Determine the [X, Y] coordinate at the center of the cell enclosing the given text.  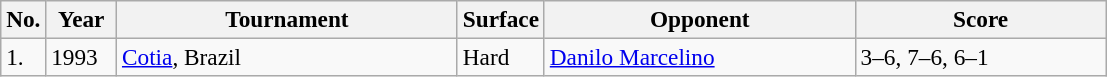
1993 [82, 57]
1. [24, 57]
3–6, 7–6, 6–1 [980, 57]
Tournament [288, 19]
Surface [500, 19]
Opponent [700, 19]
Cotia, Brazil [288, 57]
Danilo Marcelino [700, 57]
Score [980, 19]
Year [82, 19]
No. [24, 19]
Hard [500, 57]
